From the cell containing the given text, extract its center point as (x, y) coordinate. 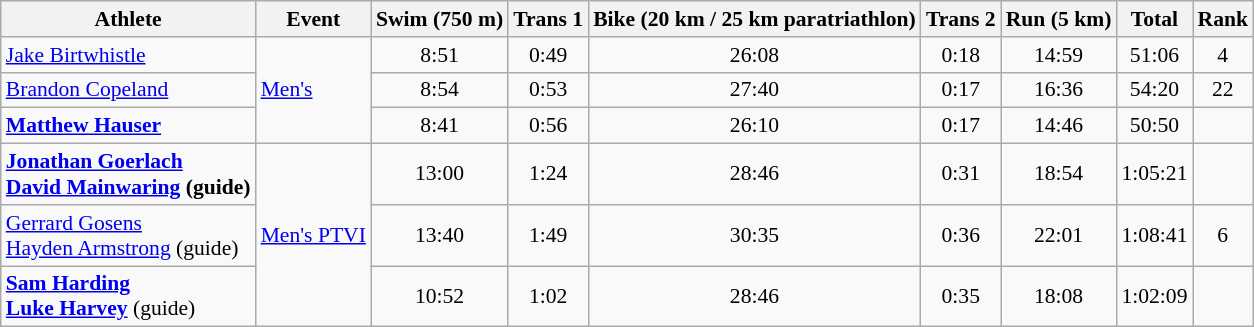
26:08 (754, 55)
0:56 (548, 126)
Swim (750 m) (440, 19)
16:36 (1059, 90)
1:02:09 (1154, 296)
4 (1222, 55)
13:00 (440, 174)
0:53 (548, 90)
8:54 (440, 90)
Men's PTVI (314, 236)
Total (1154, 19)
26:10 (754, 126)
27:40 (754, 90)
Jake Birtwhistle (128, 55)
0:49 (548, 55)
1:24 (548, 174)
1:08:41 (1154, 236)
6 (1222, 236)
13:40 (440, 236)
51:06 (1154, 55)
0:35 (961, 296)
Jonathan Goerlach David Mainwaring (guide) (128, 174)
0:18 (961, 55)
8:41 (440, 126)
18:54 (1059, 174)
14:46 (1059, 126)
Athlete (128, 19)
Brandon Copeland (128, 90)
Matthew Hauser (128, 126)
Trans 2 (961, 19)
18:08 (1059, 296)
1:02 (548, 296)
Sam Harding Luke Harvey (guide) (128, 296)
10:52 (440, 296)
Bike (20 km / 25 km paratriathlon) (754, 19)
8:51 (440, 55)
22 (1222, 90)
22:01 (1059, 236)
0:31 (961, 174)
50:50 (1154, 126)
30:35 (754, 236)
Event (314, 19)
Gerrard Gosens Hayden Armstrong (guide) (128, 236)
Trans 1 (548, 19)
1:49 (548, 236)
Run (5 km) (1059, 19)
54:20 (1154, 90)
1:05:21 (1154, 174)
14:59 (1059, 55)
0:36 (961, 236)
Men's (314, 90)
Rank (1222, 19)
